Find where the given text appears and provide that cell's center as (x, y) coordinate. 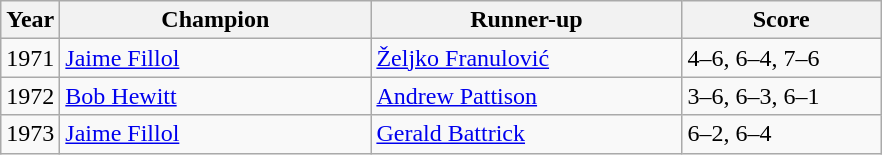
Year (30, 20)
6–2, 6–4 (782, 134)
Željko Franulović (526, 58)
Andrew Pattison (526, 96)
Runner-up (526, 20)
Bob Hewitt (216, 96)
1973 (30, 134)
3–6, 6–3, 6–1 (782, 96)
1972 (30, 96)
Gerald Battrick (526, 134)
4–6, 6–4, 7–6 (782, 58)
Score (782, 20)
Champion (216, 20)
1971 (30, 58)
